Output the [X, Y] coordinate of the center of the cell containing the given text.  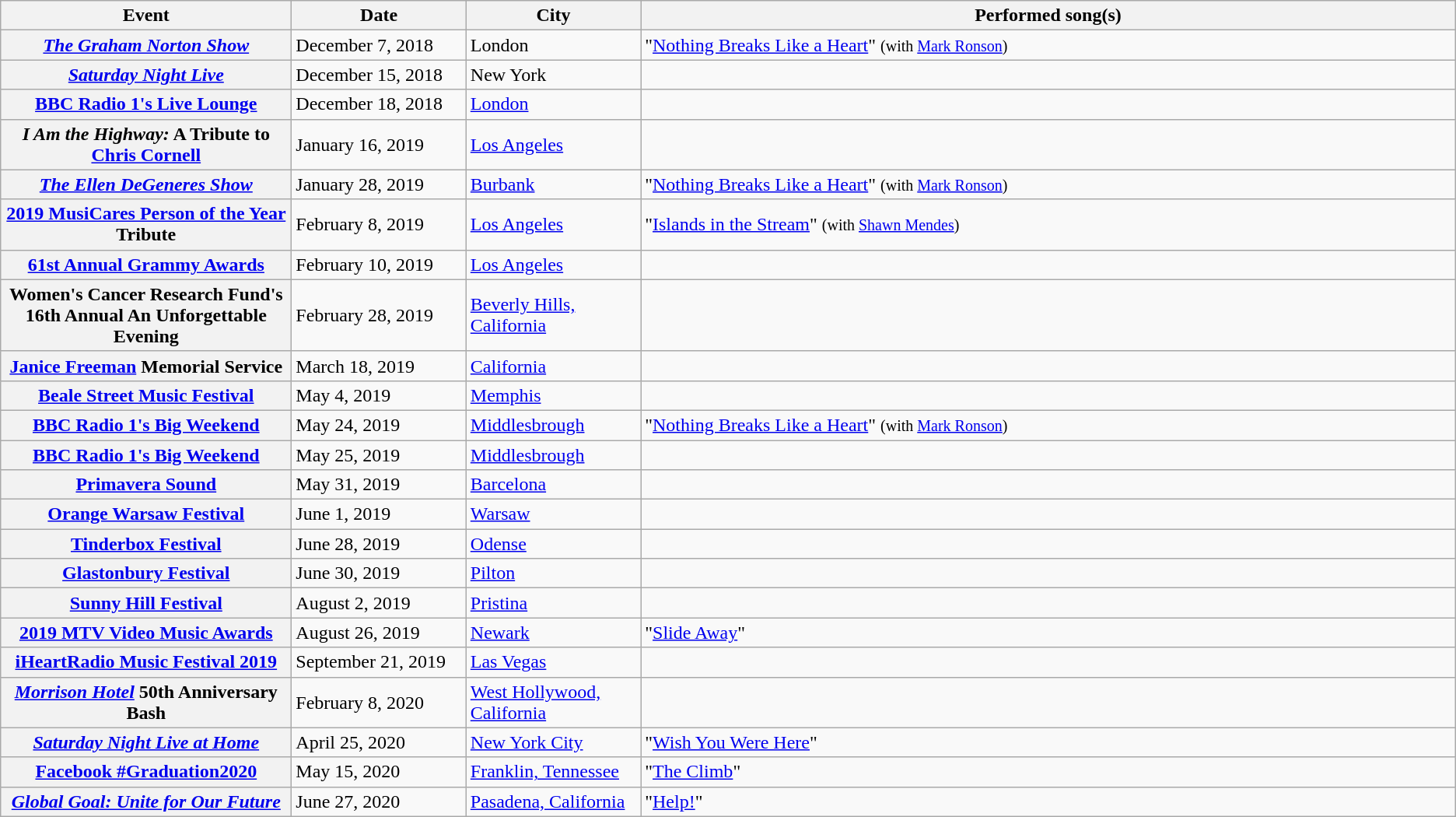
"Wish You Were Here" [1048, 742]
February 8, 2020 [379, 702]
January 16, 2019 [379, 145]
Primavera Sound [146, 485]
The Graham Norton Show [146, 45]
New York [553, 75]
iHeartRadio Music Festival 2019 [146, 662]
Pilton [553, 573]
June 30, 2019 [379, 573]
February 28, 2019 [379, 315]
Event [146, 16]
Women's Cancer Research Fund's 16th Annual An Unforgettable Evening [146, 315]
Pristina [553, 603]
May 24, 2019 [379, 425]
Franklin, Tennessee [553, 772]
Sunny Hill Festival [146, 603]
Newark [553, 633]
"Help!" [1048, 801]
Memphis [553, 395]
December 15, 2018 [379, 75]
Burbank [553, 184]
May 4, 2019 [379, 395]
Glastonbury Festival [146, 573]
2019 MusiCares Person of the Year Tribute [146, 224]
Performed song(s) [1048, 16]
Tinderbox Festival [146, 544]
December 7, 2018 [379, 45]
Morrison Hotel 50th Anniversary Bash [146, 702]
Barcelona [553, 485]
I Am the Highway: A Tribute to Chris Cornell [146, 145]
January 28, 2019 [379, 184]
Beverly Hills, California [553, 315]
August 26, 2019 [379, 633]
March 18, 2019 [379, 366]
Date [379, 16]
June 1, 2019 [379, 514]
New York City [553, 742]
June 27, 2020 [379, 801]
Saturday Night Live at Home [146, 742]
February 10, 2019 [379, 265]
December 18, 2018 [379, 104]
Las Vegas [553, 662]
West Hollywood, California [553, 702]
"The Climb" [1048, 772]
May 15, 2020 [379, 772]
"Islands in the Stream" (with Shawn Mendes) [1048, 224]
Beale Street Music Festival [146, 395]
Saturday Night Live [146, 75]
2019 MTV Video Music Awards [146, 633]
61st Annual Grammy Awards [146, 265]
Odense [553, 544]
Warsaw [553, 514]
May 25, 2019 [379, 455]
August 2, 2019 [379, 603]
February 8, 2019 [379, 224]
May 31, 2019 [379, 485]
The Ellen DeGeneres Show [146, 184]
BBC Radio 1's Live Lounge [146, 104]
Facebook #Graduation2020 [146, 772]
Pasadena, California [553, 801]
Global Goal: Unite for Our Future [146, 801]
"Slide Away" [1048, 633]
September 21, 2019 [379, 662]
June 28, 2019 [379, 544]
April 25, 2020 [379, 742]
Orange Warsaw Festival [146, 514]
City [553, 16]
California [553, 366]
Janice Freeman Memorial Service [146, 366]
